Provide the (X, Y) coordinate of the cell's center where the given text is located.  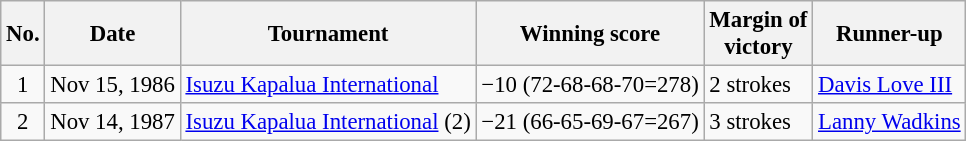
Winning score (590, 34)
Isuzu Kapalua International (328, 85)
2 (23, 122)
Lanny Wadkins (890, 122)
Margin ofvictory (758, 34)
3 strokes (758, 122)
No. (23, 34)
−10 (72-68-68-70=278) (590, 85)
Nov 15, 1986 (112, 85)
Runner-up (890, 34)
−21 (66-65-69-67=267) (590, 122)
Tournament (328, 34)
Date (112, 34)
Davis Love III (890, 85)
2 strokes (758, 85)
Nov 14, 1987 (112, 122)
Isuzu Kapalua International (2) (328, 122)
1 (23, 85)
